For the text-containing cell, return its midpoint in [x, y] coordinate format. 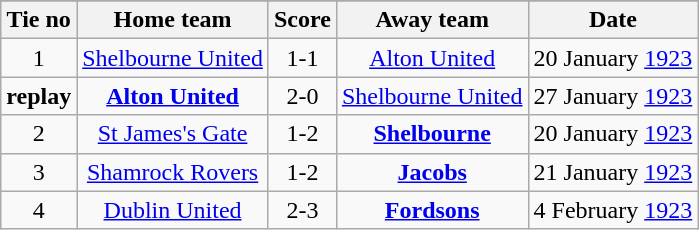
2-3 [302, 210]
3 [39, 172]
Dublin United [173, 210]
2-0 [302, 96]
2 [39, 134]
St James's Gate [173, 134]
Shamrock Rovers [173, 172]
Fordsons [432, 210]
Date [613, 20]
27 January 1923 [613, 96]
1-1 [302, 58]
replay [39, 96]
21 January 1923 [613, 172]
4 February 1923 [613, 210]
Away team [432, 20]
4 [39, 210]
Shelbourne [432, 134]
Jacobs [432, 172]
Home team [173, 20]
Score [302, 20]
Tie no [39, 20]
1 [39, 58]
